Determine the (x, y) coordinate at the center of the cell enclosing the given text.  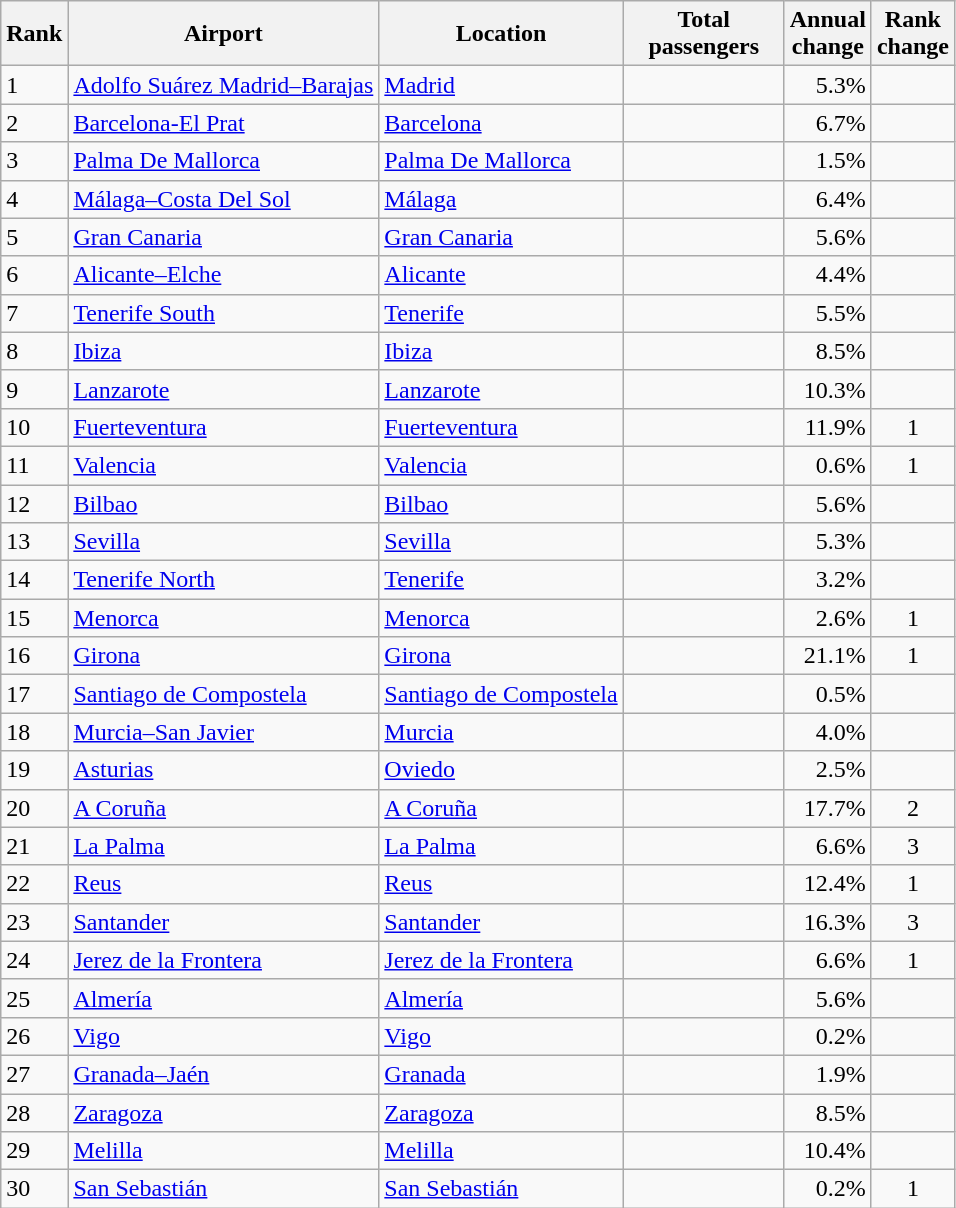
Alicante–Elche (224, 275)
Málaga–Costa Del Sol (224, 199)
10 (34, 427)
1.5% (828, 161)
6 (34, 275)
Annualchange (828, 34)
Location (501, 34)
17 (34, 694)
2.6% (828, 618)
10.3% (828, 389)
7 (34, 313)
6.7% (828, 123)
29 (34, 1151)
11.9% (828, 427)
4.0% (828, 732)
Airport (224, 34)
11 (34, 465)
Oviedo (501, 770)
18 (34, 732)
Totalpassengers (704, 34)
Asturias (224, 770)
12.4% (828, 884)
Barcelona (501, 123)
13 (34, 542)
0.5% (828, 694)
Granada–Jaén (224, 1074)
Tenerife South (224, 313)
30 (34, 1189)
25 (34, 998)
1.9% (828, 1074)
10.4% (828, 1151)
3.2% (828, 580)
16.3% (828, 922)
Rankchange (912, 34)
20 (34, 808)
Murcia–San Javier (224, 732)
24 (34, 960)
6.4% (828, 199)
14 (34, 580)
Rank (34, 34)
8 (34, 351)
Alicante (501, 275)
28 (34, 1113)
Barcelona-El Prat (224, 123)
0.6% (828, 465)
26 (34, 1036)
21 (34, 846)
27 (34, 1074)
Madrid (501, 85)
4.4% (828, 275)
Adolfo Suárez Madrid–Barajas (224, 85)
21.1% (828, 656)
23 (34, 922)
2.5% (828, 770)
Murcia (501, 732)
5 (34, 237)
17.7% (828, 808)
Granada (501, 1074)
4 (34, 199)
9 (34, 389)
12 (34, 503)
16 (34, 656)
15 (34, 618)
22 (34, 884)
5.5% (828, 313)
19 (34, 770)
Tenerife North (224, 580)
Málaga (501, 199)
